Scan for the cell matching the given text and deliver its [x, y] coordinate at center. 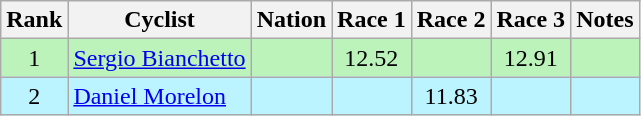
2 [34, 96]
Rank [34, 20]
Nation [291, 20]
Race 2 [451, 20]
Daniel Morelon [160, 96]
1 [34, 58]
12.91 [531, 58]
Sergio Bianchetto [160, 58]
Notes [605, 20]
11.83 [451, 96]
Race 3 [531, 20]
Cyclist [160, 20]
12.52 [372, 58]
Race 1 [372, 20]
